Return the (x, y) coordinate for the center point of the cell that contains the specified text.  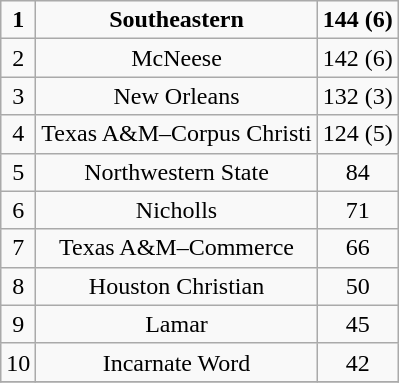
New Orleans (176, 96)
132 (3) (358, 96)
Nicholls (176, 210)
Northwestern State (176, 172)
124 (5) (358, 134)
McNeese (176, 58)
Incarnate Word (176, 362)
84 (358, 172)
144 (6) (358, 20)
10 (18, 362)
4 (18, 134)
Texas A&M–Commerce (176, 248)
45 (358, 324)
3 (18, 96)
Southeastern (176, 20)
9 (18, 324)
7 (18, 248)
66 (358, 248)
42 (358, 362)
8 (18, 286)
Texas A&M–Corpus Christi (176, 134)
1 (18, 20)
6 (18, 210)
Lamar (176, 324)
71 (358, 210)
Houston Christian (176, 286)
5 (18, 172)
50 (358, 286)
2 (18, 58)
142 (6) (358, 58)
